Provide the [X, Y] coordinate of the cell's center where the given text is located.  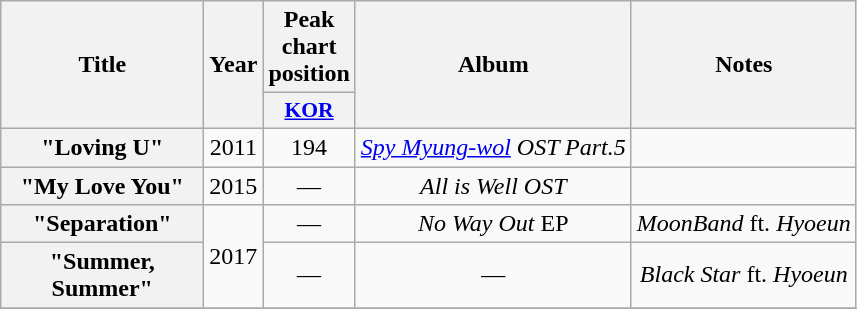
"Separation" [102, 224]
"Summer, Summer" [102, 276]
Peak chart position [309, 47]
MoonBand ft. Hyoeun [744, 224]
Black Star ft. Hyoeun [744, 276]
Year [234, 65]
194 [309, 147]
"Loving U" [102, 147]
2017 [234, 256]
"My Love You" [102, 185]
No Way Out EP [493, 224]
Title [102, 65]
All is Well OST [493, 185]
KOR [309, 111]
Spy Myung-wol OST Part.5 [493, 147]
Notes [744, 65]
Album [493, 65]
2011 [234, 147]
2015 [234, 185]
